Locate the cell with the specified text and output its [X, Y] center coordinate. 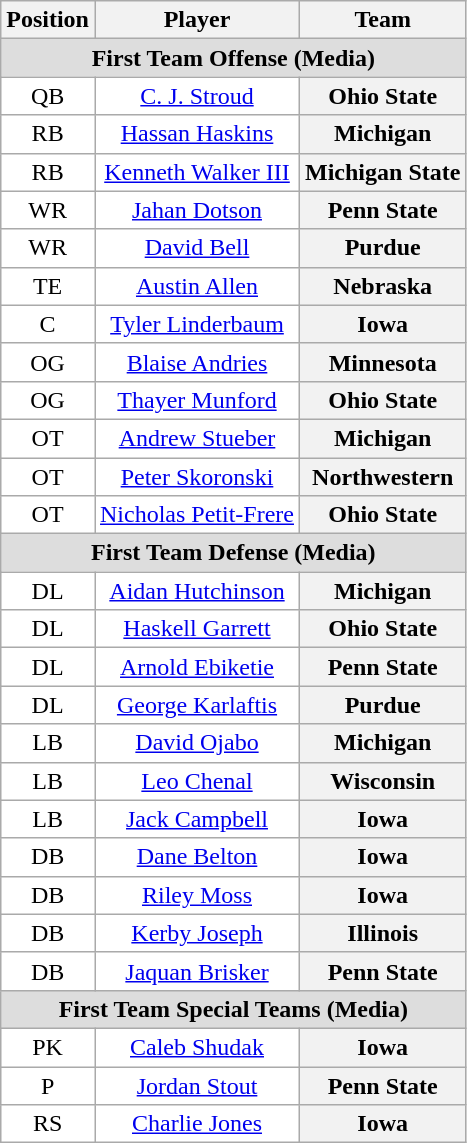
Arnold Ebiketie [196, 667]
Illinois [383, 933]
First Team Offense (Media) [234, 58]
Jack Campbell [196, 819]
TE [48, 286]
Peter Skoronski [196, 477]
Thayer Munford [196, 400]
Position [48, 20]
Minnesota [383, 362]
Hassan Haskins [196, 134]
Blaise Andries [196, 362]
PK [48, 1047]
David Bell [196, 248]
Wisconsin [383, 781]
Player [196, 20]
Jahan Dotson [196, 210]
RS [48, 1124]
Austin Allen [196, 286]
George Karlaftis [196, 705]
Haskell Garrett [196, 629]
Leo Chenal [196, 781]
Charlie Jones [196, 1124]
David Ojabo [196, 743]
Dane Belton [196, 857]
Riley Moss [196, 895]
Tyler Linderbaum [196, 324]
P [48, 1085]
Aidan Hutchinson [196, 591]
Michigan State [383, 172]
QB [48, 96]
First Team Special Teams (Media) [234, 1009]
Jaquan Brisker [196, 971]
Kerby Joseph [196, 933]
Team [383, 20]
Jordan Stout [196, 1085]
Andrew Stueber [196, 438]
C. J. Stroud [196, 96]
Nebraska [383, 286]
Kenneth Walker III [196, 172]
Caleb Shudak [196, 1047]
C [48, 324]
Northwestern [383, 477]
Nicholas Petit-Frere [196, 515]
First Team Defense (Media) [234, 553]
